Provide the [x, y] coordinate of the cell's center where the given text is located.  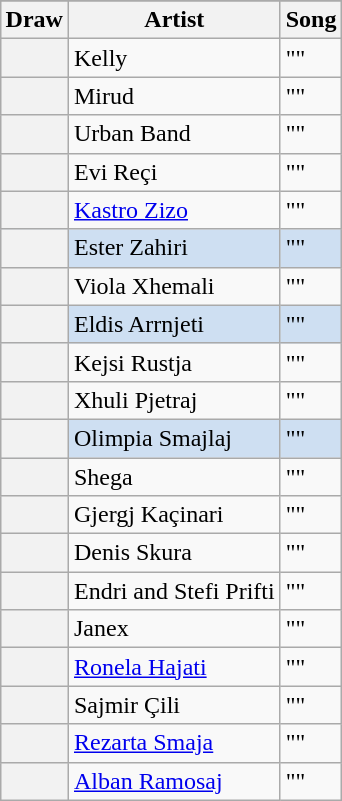
Kastro Zizo [174, 210]
Janex [174, 629]
Shega [174, 477]
Gjergj Kaçinari [174, 515]
Viola Xhemali [174, 286]
Alban Ramosaj [174, 781]
Endri and Stefi Prifti [174, 591]
Draw [34, 20]
Xhuli Pjetraj [174, 400]
Ester Zahiri [174, 248]
Denis Skura [174, 553]
Ronela Hajati [174, 667]
Artist [174, 20]
Mirud [174, 96]
Evi Reçi [174, 172]
Rezarta Smaja [174, 743]
Song [311, 20]
Sajmir Çili [174, 705]
Kelly [174, 58]
Eldis Arrnjeti [174, 324]
Kejsi Rustja [174, 362]
Olimpia Smajlaj [174, 438]
Urban Band [174, 134]
